Output the [X, Y] coordinate of the center of the cell containing the given text.  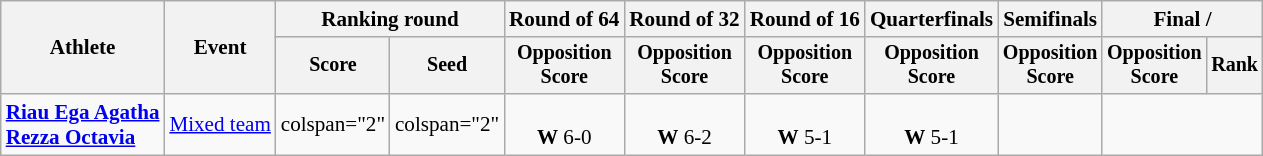
W 6-0 [564, 124]
Round of 64 [564, 18]
Round of 16 [805, 18]
Score [333, 65]
Event [220, 48]
Semifinals [1050, 18]
W 6-2 [684, 124]
Quarterfinals [932, 18]
Rank [1234, 65]
Athlete [83, 48]
Mixed team [220, 124]
Ranking round [390, 18]
Round of 32 [684, 18]
Final / [1182, 18]
Riau Ega AgathaRezza Octavia [83, 124]
Seed [447, 65]
